Detect which cell encompasses the target text, then output its [X, Y] center coordinate. 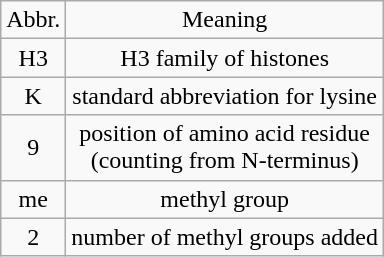
standard abbreviation for lysine [225, 96]
Meaning [225, 20]
number of methyl groups added [225, 237]
H3 family of histones [225, 58]
Abbr. [34, 20]
me [34, 199]
K [34, 96]
methyl group [225, 199]
H3 [34, 58]
position of amino acid residue(counting from N-terminus) [225, 148]
2 [34, 237]
9 [34, 148]
